Extract the (x, y) coordinate from the center of the cell holding the provided text.  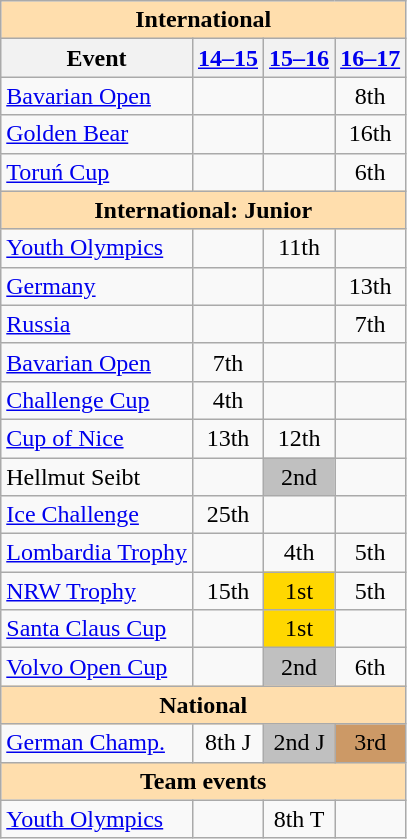
Russia (97, 324)
Santa Claus Cup (97, 629)
25th (228, 515)
Hellmut Seibt (97, 477)
14–15 (228, 58)
Cup of Nice (97, 438)
Lombardia Trophy (97, 553)
Challenge Cup (97, 400)
8th (370, 96)
Event (97, 58)
International: Junior (204, 210)
Volvo Open Cup (97, 667)
15th (228, 591)
Germany (97, 286)
16–17 (370, 58)
Team events (204, 781)
International (204, 20)
Golden Bear (97, 134)
8th J (228, 743)
11th (300, 248)
NRW Trophy (97, 591)
Toruń Cup (97, 172)
National (204, 705)
15–16 (300, 58)
German Champ. (97, 743)
Ice Challenge (97, 515)
2nd J (300, 743)
8th T (300, 819)
3rd (370, 743)
16th (370, 134)
12th (300, 438)
